Return the (x, y) coordinate for the center point of the cell that contains the specified text.  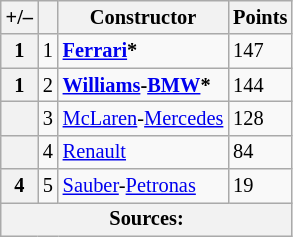
+/– (20, 17)
Sauber-Petronas (143, 186)
147 (260, 51)
84 (260, 152)
McLaren-Mercedes (143, 118)
2 (48, 85)
Williams-BMW* (143, 85)
Sources: (147, 219)
3 (48, 118)
144 (260, 85)
Ferrari* (143, 51)
19 (260, 186)
128 (260, 118)
Points (260, 17)
Constructor (143, 17)
Renault (143, 152)
5 (48, 186)
